Locate the cell with the specified text and output its [X, Y] center coordinate. 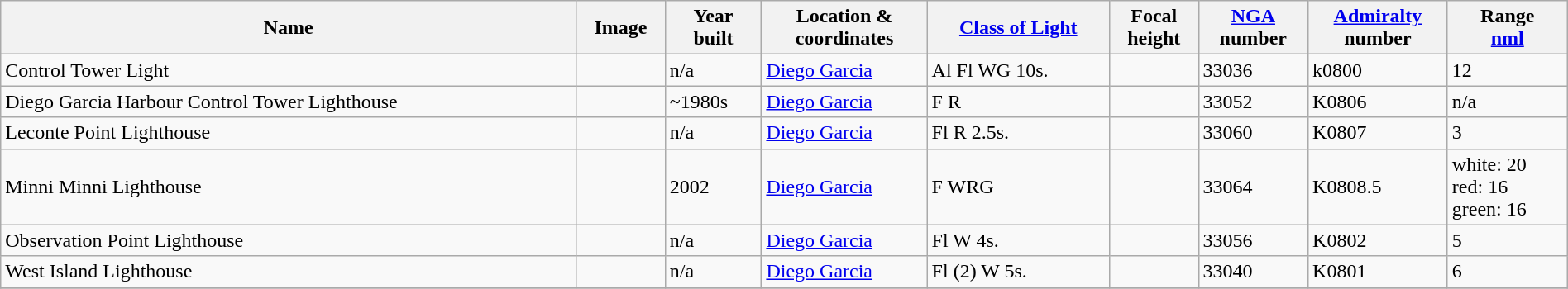
Minni Minni Lighthouse [289, 187]
Image [621, 28]
Fl W 4s. [1018, 240]
Location & coordinates [844, 28]
~1980s [713, 102]
K0802 [1378, 240]
Diego Garcia Harbour Control Tower Lighthouse [289, 102]
Admiraltynumber [1378, 28]
West Island Lighthouse [289, 272]
33040 [1253, 272]
K0801 [1378, 272]
Fl (2) W 5s. [1018, 272]
Rangenml [1507, 28]
33060 [1253, 133]
K0808.5 [1378, 187]
Observation Point Lighthouse [289, 240]
33036 [1253, 70]
33052 [1253, 102]
33056 [1253, 240]
12 [1507, 70]
F R [1018, 102]
Control Tower Light [289, 70]
white: 20red: 16green: 16 [1507, 187]
Class of Light [1018, 28]
Name [289, 28]
NGAnumber [1253, 28]
2002 [713, 187]
5 [1507, 240]
33064 [1253, 187]
K0806 [1378, 102]
K0807 [1378, 133]
Fl R 2.5s. [1018, 133]
Focalheight [1154, 28]
F WRG [1018, 187]
k0800 [1378, 70]
Yearbuilt [713, 28]
3 [1507, 133]
Leconte Point Lighthouse [289, 133]
Al Fl WG 10s. [1018, 70]
6 [1507, 272]
